Find where the given text appears and provide that cell's center as [X, Y] coordinate. 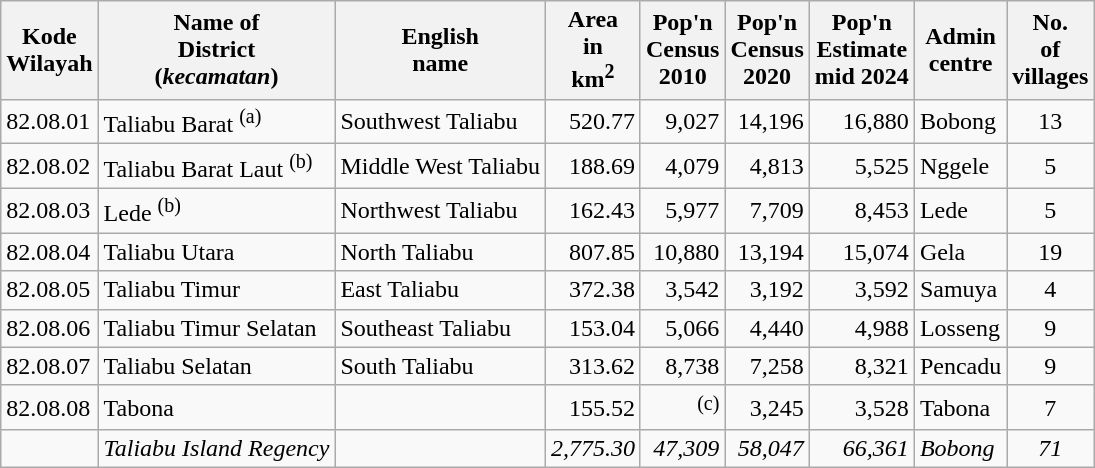
7,258 [767, 366]
5,066 [682, 328]
Name ofDistrict(kecamatan) [216, 50]
16,880 [862, 122]
807.85 [592, 252]
3,528 [862, 408]
Taliabu Timur [216, 290]
47,309 [682, 449]
8,738 [682, 366]
3,192 [767, 290]
4 [1050, 290]
82.08.03 [50, 210]
13,194 [767, 252]
14,196 [767, 122]
82.08.01 [50, 122]
15,074 [862, 252]
Taliabu Timur Selatan [216, 328]
3,245 [767, 408]
313.62 [592, 366]
5,525 [862, 166]
520.77 [592, 122]
82.08.02 [50, 166]
Pop'nCensus2020 [767, 50]
162.43 [592, 210]
2,775.30 [592, 449]
Taliabu Selatan [216, 366]
4,440 [767, 328]
Southeast Taliabu [440, 328]
82.08.04 [50, 252]
71 [1050, 449]
4,079 [682, 166]
Pop'nCensus2010 [682, 50]
Lede (b) [216, 210]
4,988 [862, 328]
North Taliabu [440, 252]
Taliabu Barat (a) [216, 122]
Pop'nEstimatemid 2024 [862, 50]
Northwest Taliabu [440, 210]
Englishname [440, 50]
4,813 [767, 166]
Samuya [960, 290]
Pencadu [960, 366]
Taliabu Barat Laut (b) [216, 166]
82.08.08 [50, 408]
58,047 [767, 449]
Kode Wilayah [50, 50]
Losseng [960, 328]
Lede [960, 210]
10,880 [682, 252]
Admin centre [960, 50]
3,542 [682, 290]
Taliabu Island Regency [216, 449]
188.69 [592, 166]
Taliabu Utara [216, 252]
Nggele [960, 166]
East Taliabu [440, 290]
(c) [682, 408]
19 [1050, 252]
Gela [960, 252]
No.of villages [1050, 50]
66,361 [862, 449]
5,977 [682, 210]
3,592 [862, 290]
8,321 [862, 366]
9,027 [682, 122]
Southwest Taliabu [440, 122]
South Taliabu [440, 366]
Area in km2 [592, 50]
7,709 [767, 210]
8,453 [862, 210]
82.08.07 [50, 366]
155.52 [592, 408]
372.38 [592, 290]
13 [1050, 122]
82.08.05 [50, 290]
7 [1050, 408]
153.04 [592, 328]
82.08.06 [50, 328]
Middle West Taliabu [440, 166]
